Pinpoint the cell where the given text exists, returning its (X, Y) midpoint coordinate. 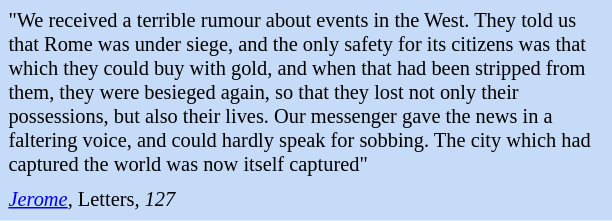
Jerome, Letters, 127 (306, 200)
